Pinpoint the cell where the given text exists, returning its (x, y) midpoint coordinate. 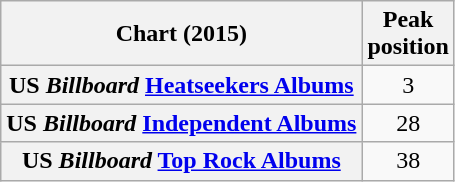
Peak position (408, 34)
US Billboard Top Rock Albums (182, 161)
3 (408, 85)
US Billboard Heatseekers Albums (182, 85)
US Billboard Independent Albums (182, 123)
28 (408, 123)
Chart (2015) (182, 34)
38 (408, 161)
